Identify which cell holds the provided text, then report its [X, Y] central coordinate. 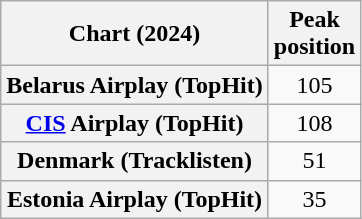
Estonia Airplay (TopHit) [135, 199]
108 [314, 123]
105 [314, 85]
35 [314, 199]
Chart (2024) [135, 34]
51 [314, 161]
Denmark (Tracklisten) [135, 161]
CIS Airplay (TopHit) [135, 123]
Peakposition [314, 34]
Belarus Airplay (TopHit) [135, 85]
